Scan for the cell matching the given text and deliver its (X, Y) coordinate at center. 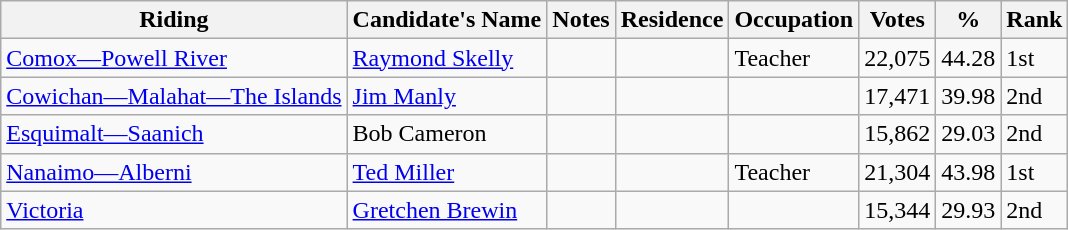
29.93 (968, 210)
Notes (581, 20)
Cowichan—Malahat—The Islands (174, 96)
Comox—Powell River (174, 58)
Bob Cameron (447, 134)
Candidate's Name (447, 20)
21,304 (898, 172)
Ted Miller (447, 172)
17,471 (898, 96)
43.98 (968, 172)
Gretchen Brewin (447, 210)
Jim Manly (447, 96)
Occupation (794, 20)
15,344 (898, 210)
Raymond Skelly (447, 58)
22,075 (898, 58)
Votes (898, 20)
Residence (672, 20)
29.03 (968, 134)
Rank (1034, 20)
Nanaimo—Alberni (174, 172)
15,862 (898, 134)
Riding (174, 20)
44.28 (968, 58)
Esquimalt—Saanich (174, 134)
% (968, 20)
Victoria (174, 210)
39.98 (968, 96)
